Extract the [X, Y] coordinate from the center of the cell holding the provided text.  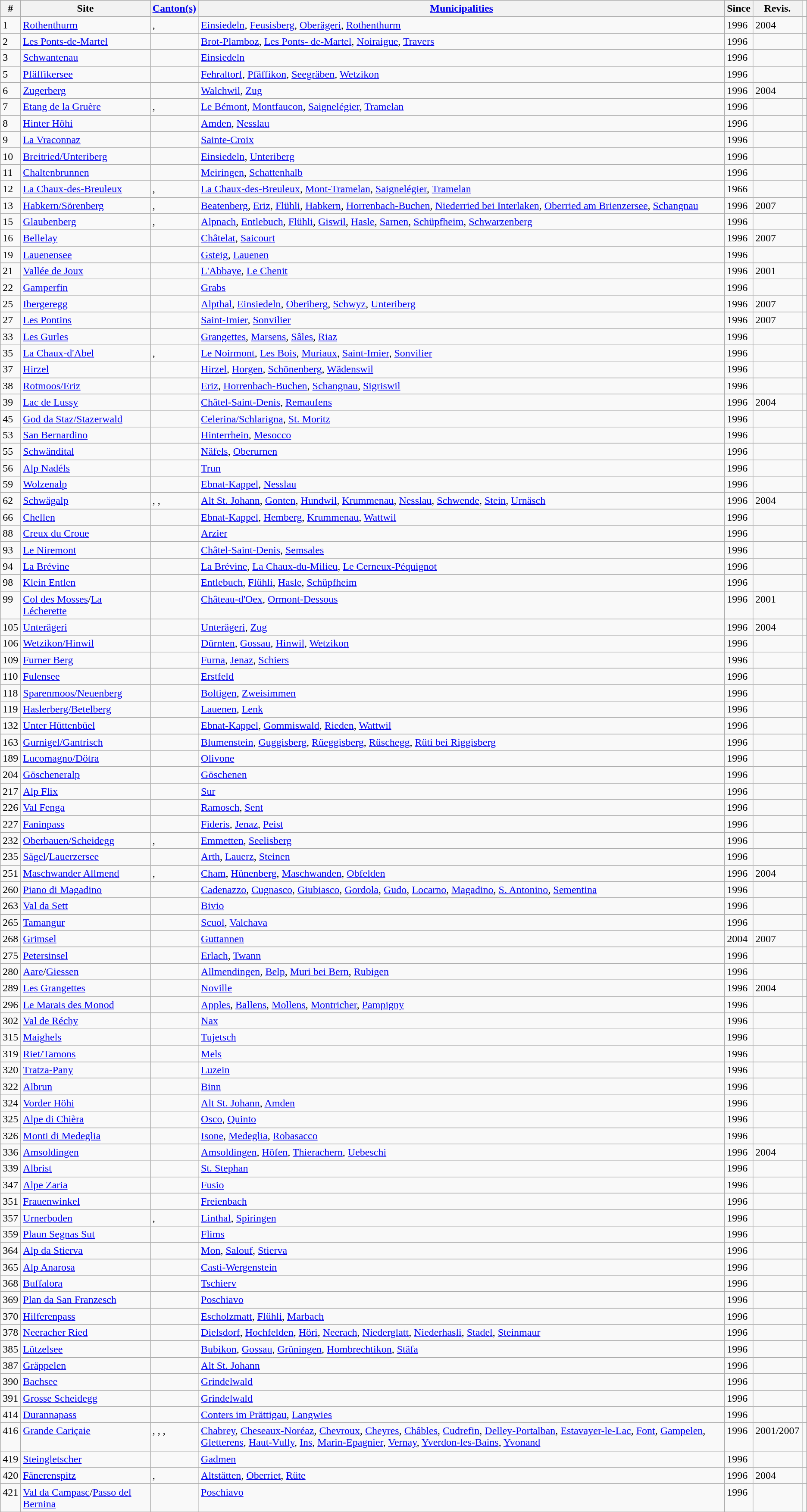
Châtel-Saint-Denis, Remaufens [462, 402]
Le Noirmont, Les Bois, Muriaux, Saint-Imier, Sonvilier [462, 353]
Celerina/Schlarigna, St. Moritz [462, 419]
59 [10, 484]
Albrist [85, 1168]
420 [10, 1475]
204 [10, 775]
268 [10, 939]
Wolzenalp [85, 484]
Since [739, 9]
320 [10, 1070]
336 [10, 1152]
Piano di Magadino [85, 890]
Tschierv [462, 1284]
Klein Entlen [85, 583]
421 [10, 1497]
Fulensee [85, 676]
359 [10, 1234]
Grabs [462, 287]
Revis. [777, 9]
Alpthal, Einsiedeln, Oberiberg, Schwyz, Unteriberg [462, 304]
56 [10, 468]
Fänerenspitz [85, 1475]
Glaubenberg [85, 222]
Haslerberg/Betelberg [85, 709]
6 [10, 91]
Chaltenbrunnen [85, 172]
93 [10, 550]
15 [10, 222]
Erlach, Twann [462, 955]
385 [10, 1349]
Göschenen [462, 775]
132 [10, 725]
Lauenensee [85, 255]
Steingletscher [85, 1459]
Buffalora [85, 1284]
Meiringen, Schattenhalb [462, 172]
Ibergeregg [85, 304]
Les Ponts-de-Martel [85, 41]
Allmendingen, Belp, Muri bei Bern, Rubigen [462, 972]
66 [10, 517]
Einsiedeln [462, 58]
Fehraltorf, Pfäffikon, Seegräben, Wetzikon [462, 74]
378 [10, 1333]
Plan da San Franzesch [85, 1300]
88 [10, 534]
Schwägalp [85, 501]
Grande Cariçaie [85, 1437]
Le Marais des Monod [85, 1005]
Ebnat-Kappel, Hemberg, Krummenau, Wattwil [462, 517]
Flims [462, 1234]
Noville [462, 988]
22 [10, 287]
35 [10, 353]
16 [10, 238]
Château-d'Oex, Ormont-Dessous [462, 605]
Bivio [462, 906]
2 [10, 41]
Bubikon, Gossau, Grüningen, Hombrechtikon, Stäfa [462, 1349]
390 [10, 1382]
Saint-Imier, Sonvilier [462, 320]
Val da Campasc/Passo del Bernina [85, 1497]
19 [10, 255]
Binn [462, 1087]
Arzier [462, 534]
189 [10, 759]
232 [10, 840]
Amsoldingen [85, 1152]
Sur [462, 791]
Göscheneralp [85, 775]
Ebnat-Kappel, Gommiswald, Rieden, Wattwil [462, 725]
315 [10, 1037]
357 [10, 1218]
Osco, Quinto [462, 1119]
1 [10, 25]
Luzein [462, 1070]
Olivone [462, 759]
Lützelsee [85, 1349]
351 [10, 1201]
Entlebuch, Flühli, Hasle, Schüpfheim [462, 583]
Val de Réchy [85, 1021]
Maschwander Allmend [85, 873]
Canton(s) [174, 9]
La Brévine [85, 566]
105 [10, 627]
Lac de Lussy [85, 402]
Emmetten, Seelisberg [462, 840]
Alp Anarosa [85, 1267]
326 [10, 1136]
St. Stephan [462, 1168]
Scuol, Valchava [462, 922]
Alpe di Chièra [85, 1119]
Monti di Medeglia [85, 1136]
Guttannen [462, 939]
Alpnach, Entlebuch, Flühli, Giswil, Hasle, Sarnen, Schüpfheim, Schwarzenberg [462, 222]
13 [10, 206]
Wetzikon/Hinwil [85, 644]
Faninpass [85, 824]
Unter Hüttenbüel [85, 725]
Alpe Zaria [85, 1185]
Dürnten, Gossau, Hinwil, Wetzikon [462, 644]
Grosse Scheidegg [85, 1398]
Blumenstein, Guggisberg, Rüeggisberg, Rüschegg, Rüti bei Riggisberg [462, 742]
Zugerberg [85, 91]
# [10, 9]
Alt St. Johann, Gonten, Hundwil, Krummenau, Nesslau, Schwende, Stein, Urnäsch [462, 501]
La Chaux-des-Breuleux, Mont-Tramelan, Saignelégier, Tramelan [462, 189]
391 [10, 1398]
Hilferenpass [85, 1316]
Châtelat, Saicourt [462, 238]
419 [10, 1459]
Gräppelen [85, 1365]
Urnerboden [85, 1218]
Etang de la Gruère [85, 107]
Nax [462, 1021]
369 [10, 1300]
387 [10, 1365]
12 [10, 189]
Ramosch, Sent [462, 808]
11 [10, 172]
Eriz, Horrenbach-Buchen, Schangnau, Sigriswil [462, 386]
Hirzel, Horgen, Schönenberg, Wädenswil [462, 369]
Val Fenga [85, 808]
324 [10, 1103]
Alp da Stierva [85, 1250]
118 [10, 693]
Casti-Wergenstein [462, 1267]
Cadenazzo, Cugnasco, Giubiasco, Gordola, Gudo, Locarno, Magadino, S. Antonino, Sementina [462, 890]
Petersinsel [85, 955]
Unterägeri [85, 627]
Trun [462, 468]
Municipalities [462, 9]
Tratza-Pany [85, 1070]
Gamperfin [85, 287]
365 [10, 1267]
Habkern/Sörenberg [85, 206]
God da Staz/Stazerwald [85, 419]
Bellelay [85, 238]
Pfäffikersee [85, 74]
Alp Flix [85, 791]
Brot-Plamboz, Les Ponts- de-Martel, Noiraigue, Travers [462, 41]
325 [10, 1119]
163 [10, 742]
Vallée de Joux [85, 271]
226 [10, 808]
Hinterrhein, Mesocco [462, 435]
55 [10, 451]
1966 [739, 189]
Maighels [85, 1037]
94 [10, 566]
7 [10, 107]
Cham, Hünenberg, Maschwanden, Obfelden [462, 873]
263 [10, 906]
119 [10, 709]
, , , [174, 1437]
280 [10, 972]
Apples, Ballens, Mollens, Montricher, Pampigny [462, 1005]
La Brévine, La Chaux-du-Milieu, Le Cerneux-Péquignot [462, 566]
27 [10, 320]
251 [10, 873]
Les Pontins [85, 320]
Unterägeri, Zug [462, 627]
La Chaux-d'Abel [85, 353]
Furna, Jenaz, Schiers [462, 660]
Chellen [85, 517]
33 [10, 337]
25 [10, 304]
Albrun [85, 1087]
368 [10, 1284]
La Chaux-des-Breuleux [85, 189]
Alt St. Johann, Amden [462, 1103]
Amden, Nesslau [462, 123]
275 [10, 955]
109 [10, 660]
Linthal, Spiringen [462, 1218]
Frauenwinkel [85, 1201]
339 [10, 1168]
Breitried/Unteriberg [85, 156]
Dielsdorf, Hochfelden, Höri, Neerach, Niederglatt, Niederhasli, Stadel, Steinmaur [462, 1333]
289 [10, 988]
Riet/Tamons [85, 1054]
5 [10, 74]
Einsiedeln, Feusisberg, Oberägeri, Rothenthurm [462, 25]
Furner Berg [85, 660]
Rothenthurm [85, 25]
227 [10, 824]
Fideris, Jenaz, Peist [462, 824]
Alp Nadéls [85, 468]
Durannapass [85, 1415]
Tujetsch [462, 1037]
Altstätten, Oberriet, Rüte [462, 1475]
Grangettes, Marsens, Sâles, Riaz [462, 337]
414 [10, 1415]
Rotmoos/Eriz [85, 386]
322 [10, 1087]
Le Bémont, Montfaucon, Saignelégier, Tramelan [462, 107]
98 [10, 583]
Site [85, 9]
37 [10, 369]
Creux du Croue [85, 534]
62 [10, 501]
Le Niremont [85, 550]
Sägel/Lauerzersee [85, 857]
10 [10, 156]
Les Gurles [85, 337]
Vorder Höhi [85, 1103]
Schwändital [85, 451]
Alt St. Johann [462, 1365]
296 [10, 1005]
Amsoldingen, Höfen, Thierachern, Uebeschi [462, 1152]
260 [10, 890]
39 [10, 402]
21 [10, 271]
9 [10, 140]
Freienbach [462, 1201]
La Vraconnaz [85, 140]
217 [10, 791]
38 [10, 386]
Grimsel [85, 939]
Lauenen, Lenk [462, 709]
Neeracher Ried [85, 1333]
Hinter Höhi [85, 123]
Conters im Prättigau, Langwies [462, 1415]
Ebnat-Kappel, Nesslau [462, 484]
Erstfeld [462, 676]
Gurnigel/Gantrisch [85, 742]
Châtel-Saint-Denis, Semsales [462, 550]
265 [10, 922]
Les Grangettes [85, 988]
53 [10, 435]
Walchwil, Zug [462, 91]
302 [10, 1021]
Mels [462, 1054]
Mon, Salouf, Stierva [462, 1250]
Fusio [462, 1185]
Plaun Segnas Sut [85, 1234]
3 [10, 58]
235 [10, 857]
Tamangur [85, 922]
Oberbauen/Scheidegg [85, 840]
Lucomagno/Dötra [85, 759]
Aare/Giessen [85, 972]
2001/2007 [777, 1437]
319 [10, 1054]
Bachsee [85, 1382]
Schwantenau [85, 58]
110 [10, 676]
Isone, Medeglia, Robasacco [462, 1136]
364 [10, 1250]
347 [10, 1185]
Hirzel [85, 369]
L'Abbaye, Le Chenit [462, 271]
San Bernardino [85, 435]
Val da Sett [85, 906]
106 [10, 644]
416 [10, 1437]
8 [10, 123]
45 [10, 419]
Sainte-Croix [462, 140]
Gadmen [462, 1459]
Einsiedeln, Unteriberg [462, 156]
Beatenberg, Eriz, Flühli, Habkern, Horrenbach-Buchen, Niederried bei Interlaken, Oberried am Brienzersee, Schangnau [462, 206]
, , [174, 501]
Sparenmoos/Neuenberg [85, 693]
Boltigen, Zweisimmen [462, 693]
Näfels, Oberurnen [462, 451]
Col des Mosses/La Lécherette [85, 605]
Arth, Lauerz, Steinen [462, 857]
Gsteig, Lauenen [462, 255]
99 [10, 605]
370 [10, 1316]
Escholzmatt, Flühli, Marbach [462, 1316]
